Search for the cell housing the specified text and yield its [x, y] center coordinate. 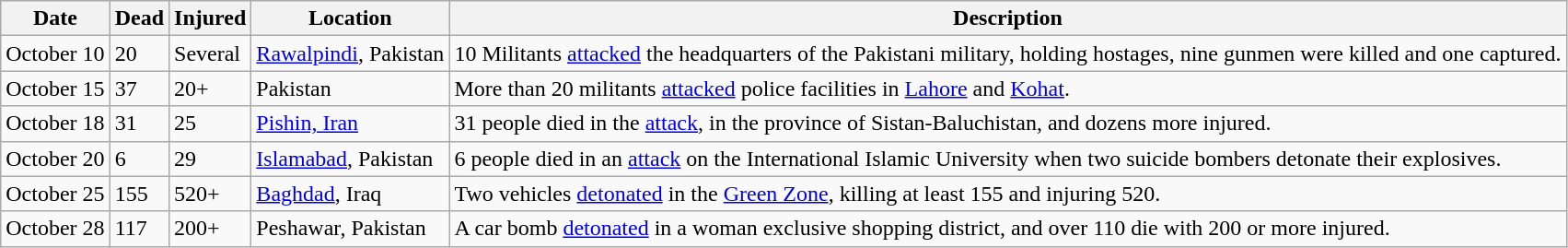
October 15 [55, 89]
Location [350, 18]
October 28 [55, 229]
Injured [210, 18]
29 [210, 159]
Baghdad, Iraq [350, 194]
155 [139, 194]
More than 20 militants attacked police facilities in Lahore and Kohat. [1007, 89]
25 [210, 124]
Rawalpindi, Pakistan [350, 53]
A car bomb detonated in a woman exclusive shopping district, and over 110 die with 200 or more injured. [1007, 229]
20+ [210, 89]
October 20 [55, 159]
31 people died in the attack, in the province of Sistan-Baluchistan, and dozens more injured. [1007, 124]
6 [139, 159]
Two vehicles detonated in the Green Zone, killing at least 155 and injuring 520. [1007, 194]
Peshawar, Pakistan [350, 229]
200+ [210, 229]
31 [139, 124]
20 [139, 53]
10 Militants attacked the headquarters of the Pakistani military, holding hostages, nine gunmen were killed and one captured. [1007, 53]
Description [1007, 18]
520+ [210, 194]
Several [210, 53]
Dead [139, 18]
October 10 [55, 53]
Pishin, Iran [350, 124]
Pakistan [350, 89]
6 people died in an attack on the International Islamic University when two suicide bombers detonate their explosives. [1007, 159]
October 18 [55, 124]
37 [139, 89]
Date [55, 18]
Islamabad, Pakistan [350, 159]
October 25 [55, 194]
117 [139, 229]
